Determine the [x, y] coordinate at the center of the cell enclosing the given text.  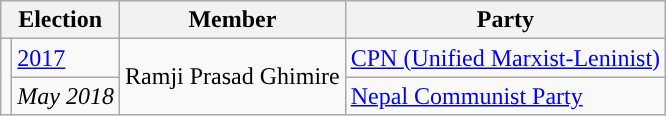
2017 [66, 58]
Nepal Communist Party [505, 96]
Election [60, 20]
May 2018 [66, 96]
Party [505, 20]
CPN (Unified Marxist-Leninist) [505, 58]
Member [233, 20]
Ramji Prasad Ghimire [233, 77]
